Pinpoint the cell where the given text exists, returning its (X, Y) midpoint coordinate. 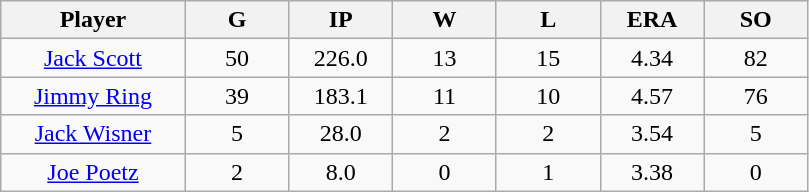
183.1 (341, 96)
28.0 (341, 134)
Jimmy Ring (93, 96)
76 (756, 96)
Jack Wisner (93, 134)
Joe Poetz (93, 172)
4.34 (652, 58)
8.0 (341, 172)
L (548, 20)
SO (756, 20)
W (445, 20)
10 (548, 96)
3.38 (652, 172)
50 (237, 58)
4.57 (652, 96)
IP (341, 20)
1 (548, 172)
Jack Scott (93, 58)
39 (237, 96)
ERA (652, 20)
11 (445, 96)
3.54 (652, 134)
G (237, 20)
Player (93, 20)
82 (756, 58)
13 (445, 58)
226.0 (341, 58)
15 (548, 58)
